For the text-containing cell, return its midpoint in (X, Y) coordinate format. 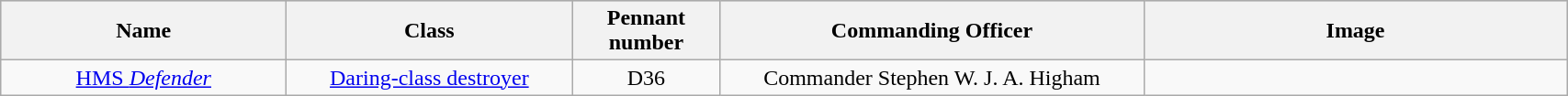
Commander Stephen W. J. A. Higham (931, 78)
Pennant number (647, 31)
Name (143, 31)
Image (1356, 31)
Class (430, 31)
HMS Defender (143, 78)
Commanding Officer (931, 31)
Daring-class destroyer (430, 78)
D36 (647, 78)
